Pinpoint the cell where the given text exists, returning its (x, y) midpoint coordinate. 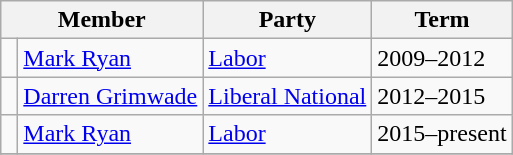
2012–2015 (442, 96)
2009–2012 (442, 58)
Liberal National (288, 96)
Darren Grimwade (110, 96)
2015–present (442, 134)
Member (102, 20)
Party (288, 20)
Term (442, 20)
